Return [x, y] of the center of cell containing provided text 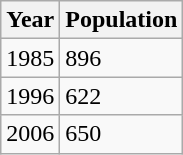
622 [122, 96]
896 [122, 58]
1985 [30, 58]
650 [122, 134]
Population [122, 20]
1996 [30, 96]
Year [30, 20]
2006 [30, 134]
